Search for the cell housing the specified text and yield its (x, y) center coordinate. 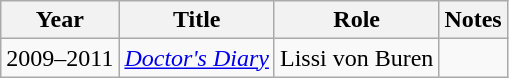
Notes (473, 20)
Role (356, 20)
Doctor's Diary (197, 58)
2009–2011 (60, 58)
Title (197, 20)
Lissi von Buren (356, 58)
Year (60, 20)
